Locate the cell with the specified text and output its (X, Y) center coordinate. 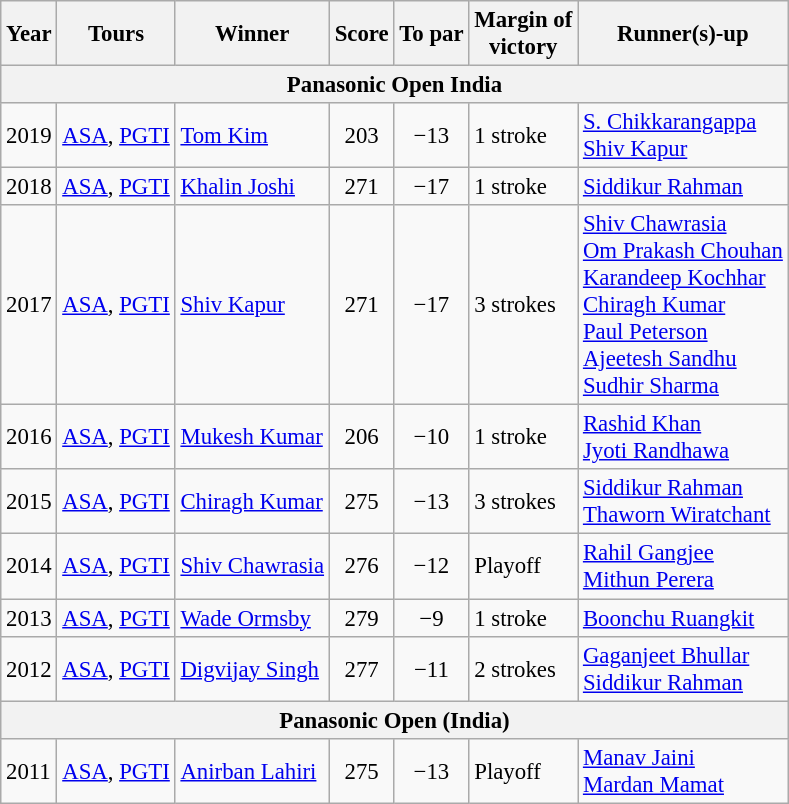
Rashid Khan Jyoti Randhawa (684, 438)
Tom Kim (252, 136)
2019 (29, 136)
Runner(s)-up (684, 34)
−11 (432, 668)
S. Chikkarangappa Shiv Kapur (684, 136)
−10 (432, 438)
Boonchu Ruangkit (684, 618)
279 (362, 618)
Tours (116, 34)
Mukesh Kumar (252, 438)
Rahil Gangjee Mithun Perera (684, 566)
Siddikur Rahman (684, 187)
Panasonic Open (India) (394, 720)
Shiv Chawrasia (252, 566)
Anirban Lahiri (252, 770)
Score (362, 34)
2011 (29, 770)
Digvijay Singh (252, 668)
276 (362, 566)
−12 (432, 566)
2016 (29, 438)
Chiragh Kumar (252, 502)
2018 (29, 187)
Wade Ormsby (252, 618)
2012 (29, 668)
Manav Jaini Mardan Mamat (684, 770)
2013 (29, 618)
Siddikur Rahman Thaworn Wiratchant (684, 502)
Winner (252, 34)
2 strokes (524, 668)
203 (362, 136)
−9 (432, 618)
Khalin Joshi (252, 187)
Panasonic Open India (394, 85)
To par (432, 34)
Shiv Chawrasia Om Prakash Chouhan Karandeep Kochhar Chiragh Kumar Paul Peterson Ajeetesh Sandhu Sudhir Sharma (684, 305)
277 (362, 668)
Shiv Kapur (252, 305)
2014 (29, 566)
206 (362, 438)
2017 (29, 305)
Gaganjeet Bhullar Siddikur Rahman (684, 668)
2015 (29, 502)
Year (29, 34)
Margin ofvictory (524, 34)
